Locate the cell with the specified text and output its (X, Y) center coordinate. 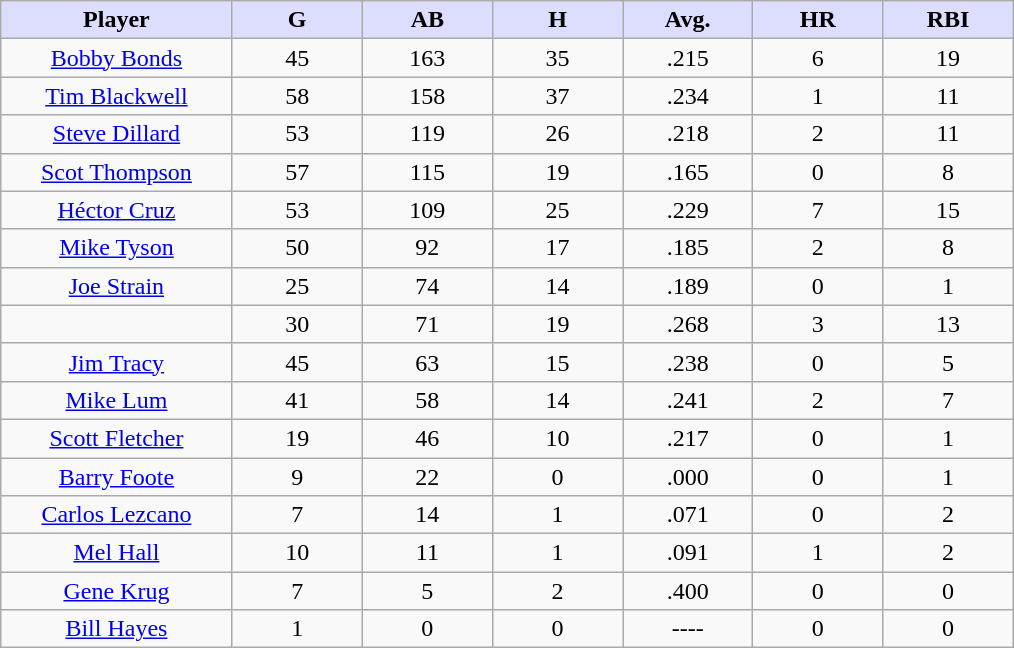
RBI (948, 20)
Mike Lum (116, 400)
Bill Hayes (116, 629)
163 (427, 58)
Carlos Lezcano (116, 515)
.091 (688, 553)
92 (427, 248)
57 (297, 172)
119 (427, 134)
109 (427, 210)
.217 (688, 438)
.071 (688, 515)
Mike Tyson (116, 248)
.218 (688, 134)
Avg. (688, 20)
.238 (688, 362)
9 (297, 477)
.189 (688, 286)
Steve Dillard (116, 134)
41 (297, 400)
63 (427, 362)
3 (818, 324)
AB (427, 20)
Tim Blackwell (116, 96)
.268 (688, 324)
H (557, 20)
Barry Foote (116, 477)
Scott Fletcher (116, 438)
Héctor Cruz (116, 210)
.241 (688, 400)
35 (557, 58)
26 (557, 134)
6 (818, 58)
HR (818, 20)
71 (427, 324)
.215 (688, 58)
Bobby Bonds (116, 58)
.229 (688, 210)
.165 (688, 172)
Mel Hall (116, 553)
Jim Tracy (116, 362)
46 (427, 438)
13 (948, 324)
.185 (688, 248)
74 (427, 286)
---- (688, 629)
.000 (688, 477)
37 (557, 96)
.400 (688, 591)
30 (297, 324)
22 (427, 477)
Gene Krug (116, 591)
50 (297, 248)
G (297, 20)
Scot Thompson (116, 172)
17 (557, 248)
158 (427, 96)
Player (116, 20)
115 (427, 172)
Joe Strain (116, 286)
.234 (688, 96)
